Provide the (X, Y) coordinate of the cell's center where the given text is located.  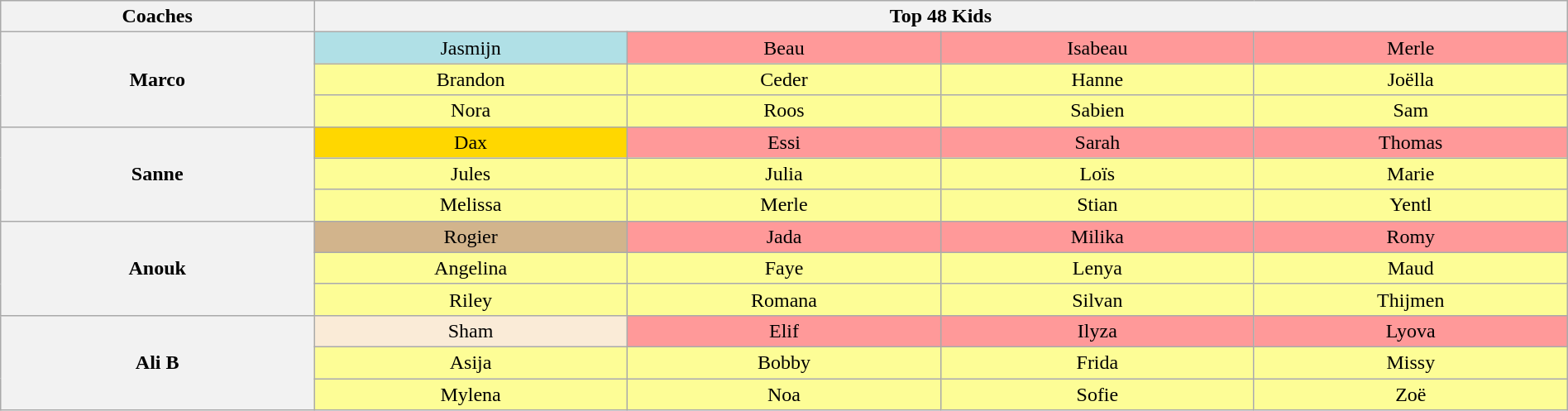
Bobby (784, 362)
Coaches (157, 17)
Joëlla (1411, 79)
Romy (1411, 237)
Stian (1097, 205)
Milika (1097, 237)
Asija (471, 362)
Frida (1097, 362)
Anouk (157, 268)
Missy (1411, 362)
Nora (471, 111)
Loïs (1097, 174)
Noa (784, 394)
Sham (471, 331)
Yentl (1411, 205)
Jules (471, 174)
Romana (784, 299)
Jada (784, 237)
Julia (784, 174)
Marie (1411, 174)
Sarah (1097, 142)
Ceder (784, 79)
Marco (157, 79)
Jasmijn (471, 48)
Ali B (157, 362)
Mylena (471, 394)
Essi (784, 142)
Faye (784, 268)
Lenya (1097, 268)
Silvan (1097, 299)
Isabeau (1097, 48)
Elif (784, 331)
Maud (1411, 268)
Dax (471, 142)
Angelina (471, 268)
Zoë (1411, 394)
Lyova (1411, 331)
Rogier (471, 237)
Thomas (1411, 142)
Brandon (471, 79)
Thijmen (1411, 299)
Hanne (1097, 79)
Melissa (471, 205)
Beau (784, 48)
Sanne (157, 174)
Sam (1411, 111)
Roos (784, 111)
Riley (471, 299)
Sabien (1097, 111)
Ilyza (1097, 331)
Top 48 Kids (941, 17)
Sofie (1097, 394)
